Detect which cell encompasses the target text, then output its [X, Y] center coordinate. 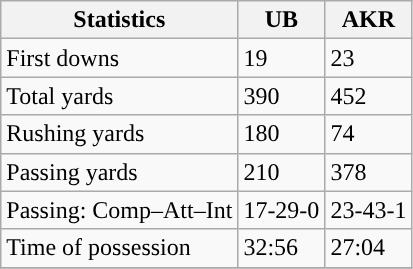
19 [282, 58]
32:56 [282, 248]
378 [368, 172]
27:04 [368, 248]
Rushing yards [120, 134]
17-29-0 [282, 210]
Passing: Comp–Att–Int [120, 210]
Passing yards [120, 172]
390 [282, 96]
Statistics [120, 20]
UB [282, 20]
23 [368, 58]
74 [368, 134]
AKR [368, 20]
First downs [120, 58]
23-43-1 [368, 210]
180 [282, 134]
210 [282, 172]
Total yards [120, 96]
Time of possession [120, 248]
452 [368, 96]
